Provide the [X, Y] coordinate of the cell's center where the given text is located.  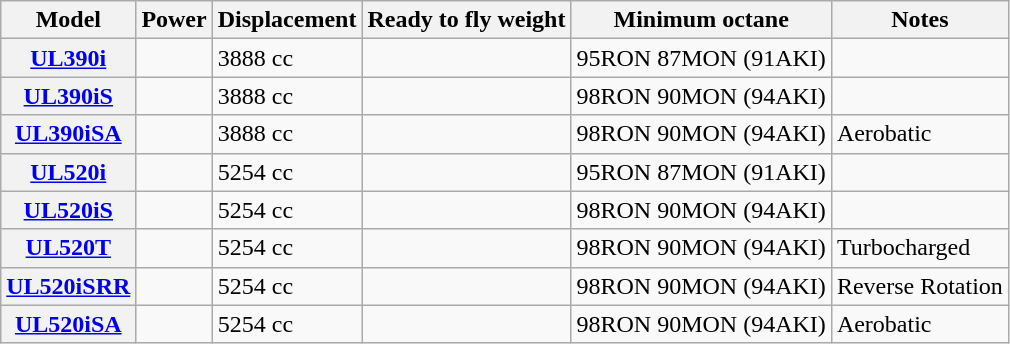
UL520T [68, 248]
Ready to fly weight [466, 20]
Model [68, 20]
Notes [920, 20]
UL390i [68, 58]
UL390iS [68, 96]
UL520iSA [68, 324]
UL390iSA [68, 134]
Power [174, 20]
UL520i [68, 172]
UL520iS [68, 210]
Minimum octane [701, 20]
UL520iSRR [68, 286]
Reverse Rotation [920, 286]
Displacement [287, 20]
Turbocharged [920, 248]
